Detect which cell encompasses the target text, then output its [X, Y] center coordinate. 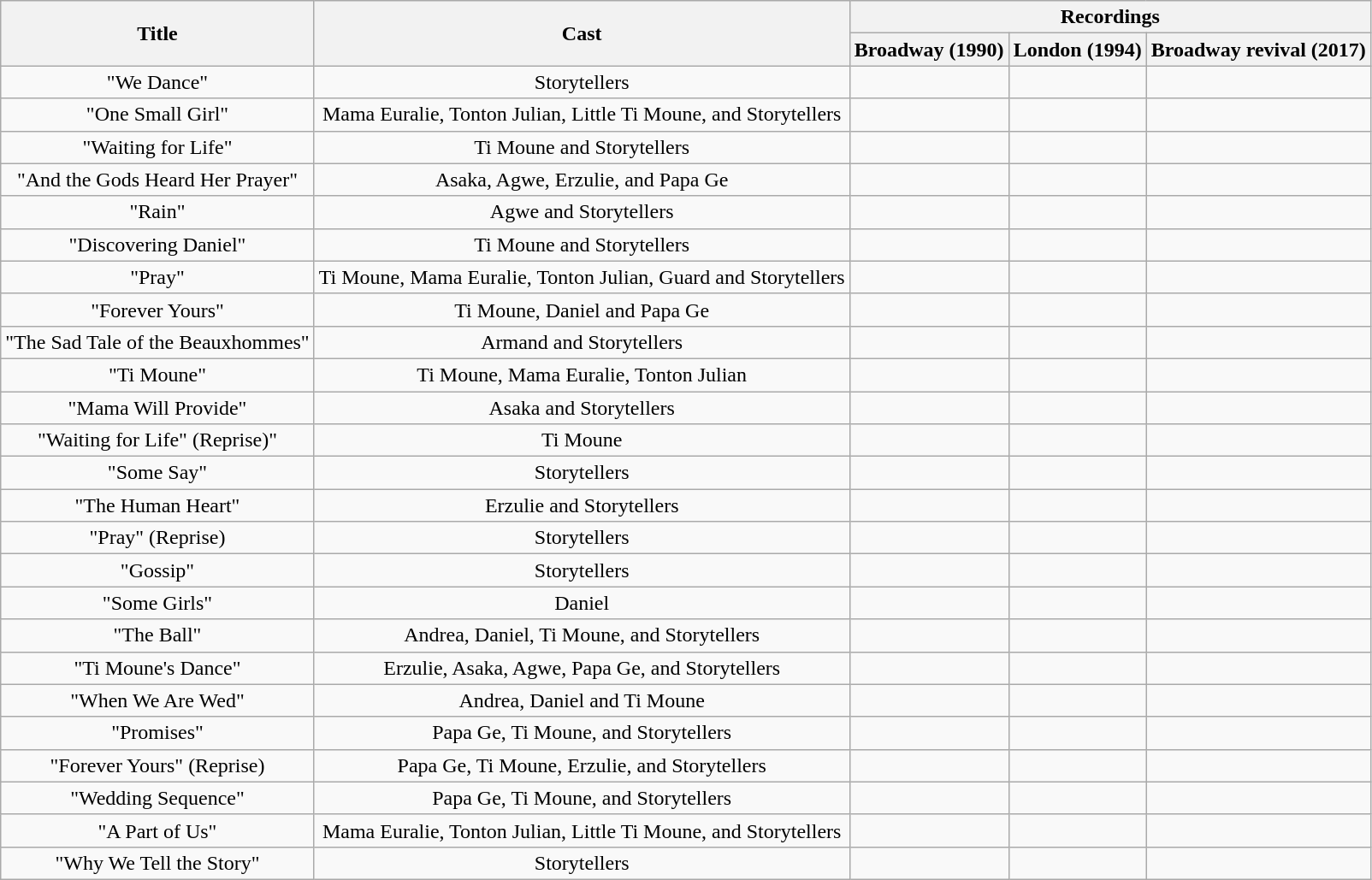
"Promises" [157, 733]
Erzulie, Asaka, Agwe, Papa Ge, and Storytellers [582, 668]
"Gossip" [157, 570]
"Ti Moune's Dance" [157, 668]
Ti Moune, Mama Euralie, Tonton Julian, Guard and Storytellers [582, 277]
"A Part of Us" [157, 830]
Daniel [582, 603]
Ti Moune, Daniel and Papa Ge [582, 310]
"Mama Will Provide" [157, 408]
"Waiting for Life" [157, 147]
"Pray" (Reprise) [157, 538]
"Forever Yours" (Reprise) [157, 765]
Ti Moune [582, 440]
Cast [582, 33]
"Ti Moune" [157, 375]
"We Dance" [157, 82]
London (1994) [1078, 50]
"The Ball" [157, 635]
"Pray" [157, 277]
Asaka and Storytellers [582, 408]
"When We Are Wed" [157, 700]
"The Human Heart" [157, 505]
Ti Moune, Mama Euralie, Tonton Julian [582, 375]
"Some Say" [157, 473]
"And the Gods Heard Her Prayer" [157, 180]
"Wedding Sequence" [157, 798]
Broadway (1990) [929, 50]
"Discovering Daniel" [157, 245]
Broadway revival (2017) [1258, 50]
Erzulie and Storytellers [582, 505]
Papa Ge, Ti Moune, Erzulie, and Storytellers [582, 765]
Andrea, Daniel, Ti Moune, and Storytellers [582, 635]
Asaka, Agwe, Erzulie, and Papa Ge [582, 180]
"Some Girls" [157, 603]
Andrea, Daniel and Ti Moune [582, 700]
Recordings [1110, 17]
"The Sad Tale of the Beauxhommes" [157, 342]
"Waiting for Life" (Reprise)" [157, 440]
"Why We Tell the Story" [157, 863]
"Rain" [157, 212]
"One Small Girl" [157, 115]
Title [157, 33]
"Forever Yours" [157, 310]
Agwe and Storytellers [582, 212]
Armand and Storytellers [582, 342]
